Scan for the cell matching the given text and deliver its (X, Y) coordinate at center. 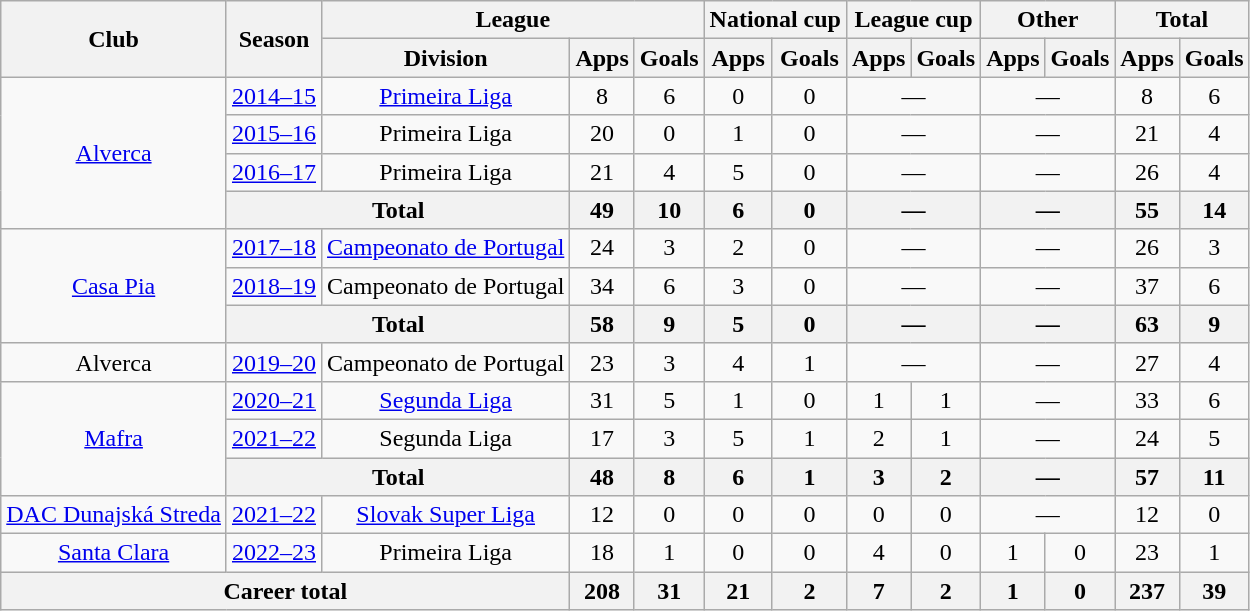
63 (1147, 324)
37 (1147, 286)
27 (1147, 362)
33 (1147, 400)
17 (602, 438)
58 (602, 324)
237 (1147, 591)
2014–15 (274, 96)
2022–23 (274, 553)
Slovak Super Liga (446, 515)
10 (669, 210)
Santa Clara (114, 553)
20 (602, 134)
DAC Dunajská Streda (114, 515)
11 (1214, 477)
League cup (913, 20)
Club (114, 39)
National cup (775, 20)
2015–16 (274, 134)
7 (878, 591)
2019–20 (274, 362)
14 (1214, 210)
Casa Pia (114, 286)
48 (602, 477)
Season (274, 39)
Division (446, 58)
2018–19 (274, 286)
2017–18 (274, 248)
Mafra (114, 438)
39 (1214, 591)
Other (1048, 20)
2020–21 (274, 400)
Career total (286, 591)
34 (602, 286)
2016–17 (274, 172)
55 (1147, 210)
18 (602, 553)
49 (602, 210)
League (514, 20)
208 (602, 591)
57 (1147, 477)
